Locate the cell with the specified text and output its (x, y) center coordinate. 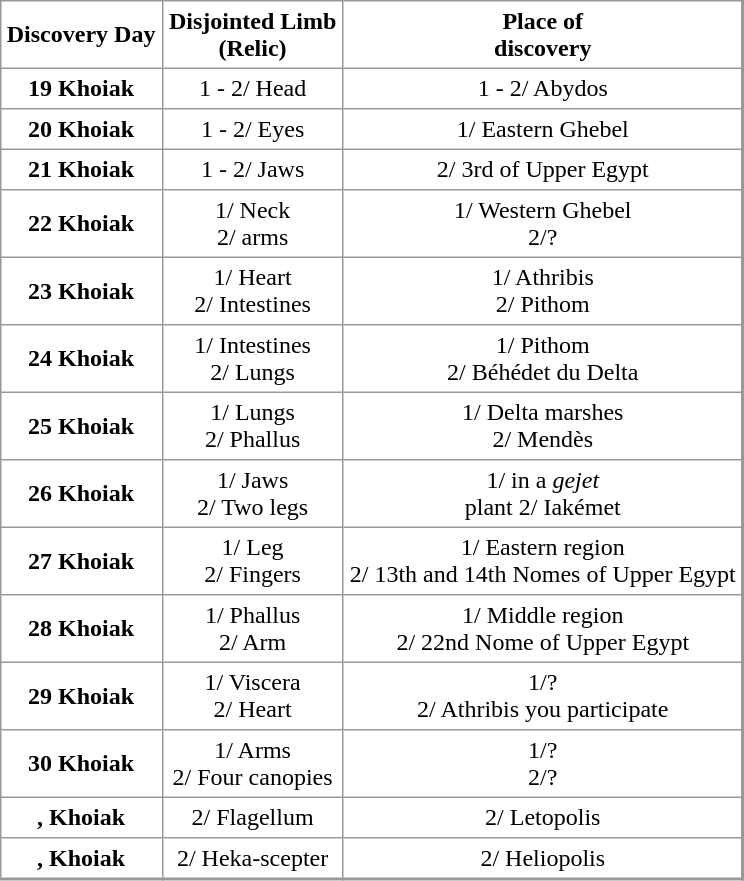
1/ Pithom2/ Béhédet du Delta (543, 359)
2/ Heliopolis (543, 858)
2/ Flagellum (252, 817)
2/ Letopolis (543, 817)
24 Khoiak (81, 359)
1/ Western Ghebel2/? (543, 224)
26 Khoiak (81, 494)
1/ Middle region2/ 22nd Nome of Upper Egypt (543, 629)
1/ Leg2/ Fingers (252, 561)
Disjointed Limb(Relic) (252, 35)
1/?2/ Athribis you participate (543, 696)
1/ Heart2/ Intestines (252, 291)
30 Khoiak (81, 764)
1/ in a gejetplant 2/ Iakémet (543, 494)
2/ 3rd of Upper Egypt (543, 169)
1/ Arms2/ Four canopies (252, 764)
19 Khoiak (81, 88)
1/ Athribis2/ Pithom (543, 291)
2/ Heka-scepter (252, 858)
21 Khoiak (81, 169)
Place ofdiscovery (543, 35)
1/ Intestines2/ Lungs (252, 359)
27 Khoiak (81, 561)
23 Khoiak (81, 291)
1/ Eastern region2/ 13th and 14th Nomes of Upper Egypt (543, 561)
1/?2/? (543, 764)
1/ Delta marshes2/ Mendès (543, 426)
1/ Neck2/ arms (252, 224)
29 Khoiak (81, 696)
22 Khoiak (81, 224)
28 Khoiak (81, 629)
1 - 2/ Head (252, 88)
1/ Jaws2/ Two legs (252, 494)
20 Khoiak (81, 129)
1 - 2/ Abydos (543, 88)
Discovery Day (81, 35)
1 - 2/ Jaws (252, 169)
25 Khoiak (81, 426)
1 - 2/ Eyes (252, 129)
1/ Eastern Ghebel (543, 129)
1/ Lungs2/ Phallus (252, 426)
1/ Viscera2/ Heart (252, 696)
1/ Phallus2/ Arm (252, 629)
